Scan for the cell matching the given text and deliver its [x, y] coordinate at center. 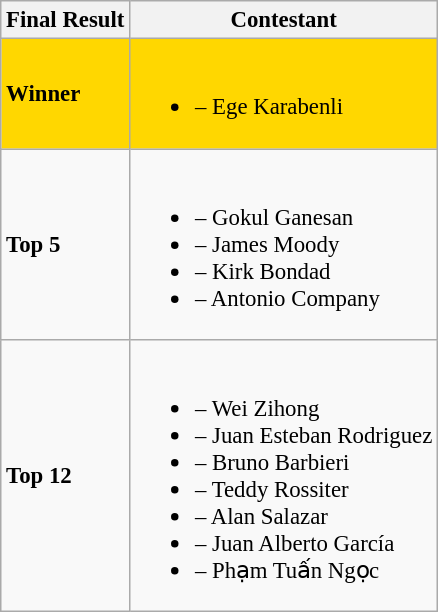
Contestant [284, 20]
Top 5 [66, 244]
Final Result [66, 20]
Top 12 [66, 476]
– Wei Zihong – Juan Esteban Rodriguez – Bruno Barbieri – Teddy Rossiter – Alan Salazar – Juan Alberto García – Phạm Tuấn Ngọc [284, 476]
– Gokul Ganesan – James Moody – Kirk Bondad – Antonio Company [284, 244]
Winner [66, 94]
– Ege Karabenli [284, 94]
